Output the [X, Y] coordinate of the center of the cell containing the given text.  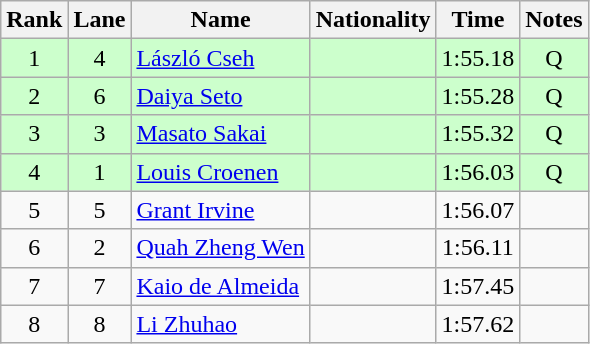
1:56.07 [478, 210]
1:55.28 [478, 96]
1:55.18 [478, 58]
Kaio de Almeida [220, 286]
Time [478, 20]
1:56.03 [478, 172]
1:57.45 [478, 286]
Rank [34, 20]
Daiya Seto [220, 96]
Name [220, 20]
Masato Sakai [220, 134]
Nationality [373, 20]
Louis Croenen [220, 172]
László Cseh [220, 58]
1:56.11 [478, 248]
Lane [100, 20]
Grant Irvine [220, 210]
Li Zhuhao [220, 324]
1:55.32 [478, 134]
Notes [554, 20]
1:57.62 [478, 324]
Quah Zheng Wen [220, 248]
